Determine the [x, y] coordinate at the center of the cell enclosing the given text.  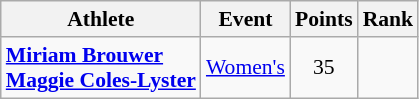
Miriam BrouwerMaggie Coles-Lyster [101, 68]
35 [324, 68]
Athlete [101, 19]
Event [246, 19]
Points [324, 19]
Rank [388, 19]
Women's [246, 68]
